Capture the cell that displays the provided text and extract its [x, y] central coordinate. 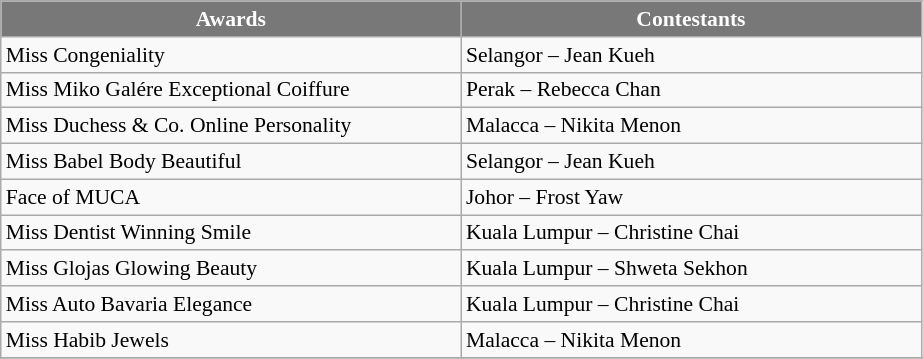
Miss Dentist Winning Smile [231, 233]
Johor – Frost Yaw [691, 197]
Miss Glojas Glowing Beauty [231, 269]
Miss Habib Jewels [231, 340]
Perak – Rebecca Chan [691, 90]
Miss Congeniality [231, 55]
Miss Auto Bavaria Elegance [231, 304]
Awards [231, 19]
Kuala Lumpur – Shweta Sekhon [691, 269]
Contestants [691, 19]
Face of MUCA [231, 197]
Miss Babel Body Beautiful [231, 162]
Miss Miko Galére Exceptional Coiffure [231, 90]
Miss Duchess & Co. Online Personality [231, 126]
